Scan for the cell matching the given text and deliver its (x, y) coordinate at center. 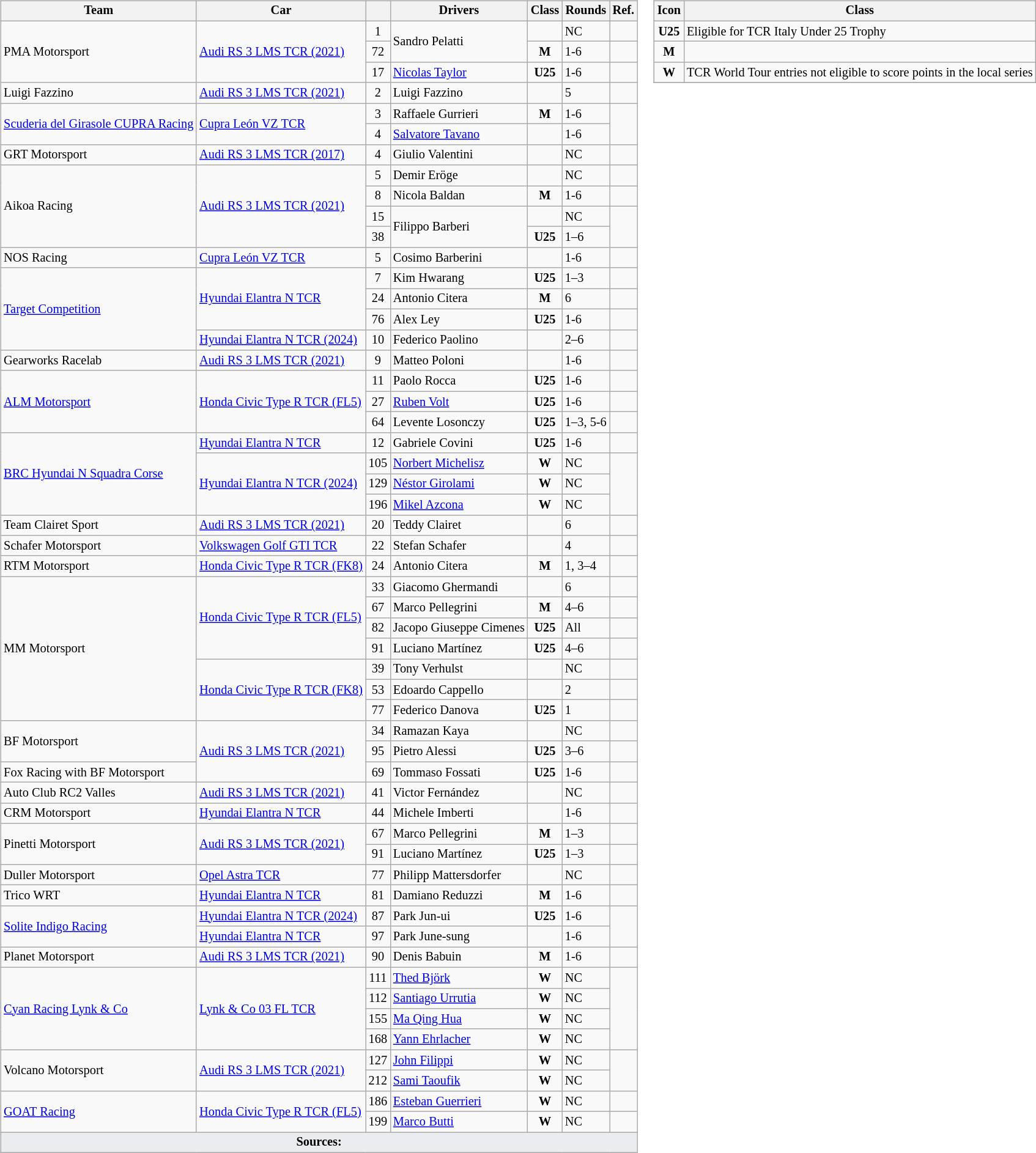
Car (281, 11)
Team (98, 11)
NOS Racing (98, 258)
155 (378, 1019)
Edoardo Cappello (459, 690)
Stefan Schafer (459, 546)
Team Clairet Sport (98, 525)
111 (378, 978)
112 (378, 998)
76 (378, 319)
CRM Motorsport (98, 813)
Cosimo Barberini (459, 258)
1, 3–4 (586, 566)
Opel Astra TCR (281, 875)
Ref. (624, 11)
Ma Qing Hua (459, 1019)
Trico WRT (98, 896)
Cyan Racing Lynk & Co (98, 1009)
Federico Danova (459, 710)
Eligible for TCR Italy Under 25 Trophy (860, 31)
Damiano Reduzzi (459, 896)
Mikel Azcona (459, 504)
Demir Eröge (459, 175)
41 (378, 793)
Drivers (459, 11)
Yann Ehrlacher (459, 1039)
44 (378, 813)
81 (378, 896)
8 (378, 196)
64 (378, 422)
9 (378, 361)
97 (378, 937)
Tony Verhulst (459, 669)
20 (378, 525)
Park Jun-ui (459, 916)
34 (378, 731)
Gabriele Covini (459, 443)
Tommaso Fossati (459, 772)
12 (378, 443)
Esteban Guerrieri (459, 1101)
Michele Imberti (459, 813)
Giacomo Ghermandi (459, 587)
95 (378, 751)
Federico Paolino (459, 340)
Pietro Alessi (459, 751)
Audi RS 3 LMS TCR (2017) (281, 155)
186 (378, 1101)
Planet Motorsport (98, 957)
2–6 (586, 340)
Paolo Rocca (459, 381)
27 (378, 402)
1–3, 5-6 (586, 422)
Thed Björk (459, 978)
ALM Motorsport (98, 401)
Sandro Pelatti (459, 42)
168 (378, 1039)
Schafer Motorsport (98, 546)
Park June-sung (459, 937)
RTM Motorsport (98, 566)
82 (378, 628)
TCR World Tour entries not eligible to score points in the local series (860, 73)
Teddy Clairet (459, 525)
Auto Club RC2 Valles (98, 793)
199 (378, 1122)
3–6 (586, 751)
Rounds (586, 11)
33 (378, 587)
212 (378, 1081)
Victor Fernández (459, 793)
196 (378, 504)
Pinetti Motorsport (98, 844)
17 (378, 73)
11 (378, 381)
Raffaele Gurrieri (459, 114)
All (586, 628)
MM Motorsport (98, 649)
Santiago Urrutia (459, 998)
Volkswagen Golf GTI TCR (281, 546)
BRC Hyundai N Squadra Corse (98, 473)
22 (378, 546)
Fox Racing with BF Motorsport (98, 772)
BF Motorsport (98, 741)
Icon (669, 11)
Giulio Valentini (459, 155)
Philipp Mattersdorfer (459, 875)
GOAT Racing (98, 1111)
Gearworks Racelab (98, 361)
72 (378, 52)
10 (378, 340)
90 (378, 957)
87 (378, 916)
Filippo Barberi (459, 226)
7 (378, 278)
Target Competition (98, 309)
Alex Ley (459, 319)
Sources: (319, 1143)
Nicola Baldan (459, 196)
105 (378, 463)
Kim Hwarang (459, 278)
127 (378, 1060)
Norbert Michelisz (459, 463)
Lynk & Co 03 FL TCR (281, 1009)
PMA Motorsport (98, 51)
Scuderia del Girasole CUPRA Racing (98, 123)
38 (378, 237)
69 (378, 772)
Ruben Volt (459, 402)
39 (378, 669)
Néstor Girolami (459, 484)
Solite Indigo Racing (98, 927)
Volcano Motorsport (98, 1070)
Levente Losonczy (459, 422)
Marco Butti (459, 1122)
15 (378, 216)
GRT Motorsport (98, 155)
Denis Babuin (459, 957)
Duller Motorsport (98, 875)
1–6 (586, 237)
Matteo Poloni (459, 361)
3 (378, 114)
129 (378, 484)
Ramazan Kaya (459, 731)
Aikoa Racing (98, 207)
Salvatore Tavano (459, 134)
53 (378, 690)
John Filippi (459, 1060)
Jacopo Giuseppe Cimenes (459, 628)
Sami Taoufik (459, 1081)
Nicolas Taylor (459, 73)
